Capture the cell that displays the provided text and extract its (x, y) central coordinate. 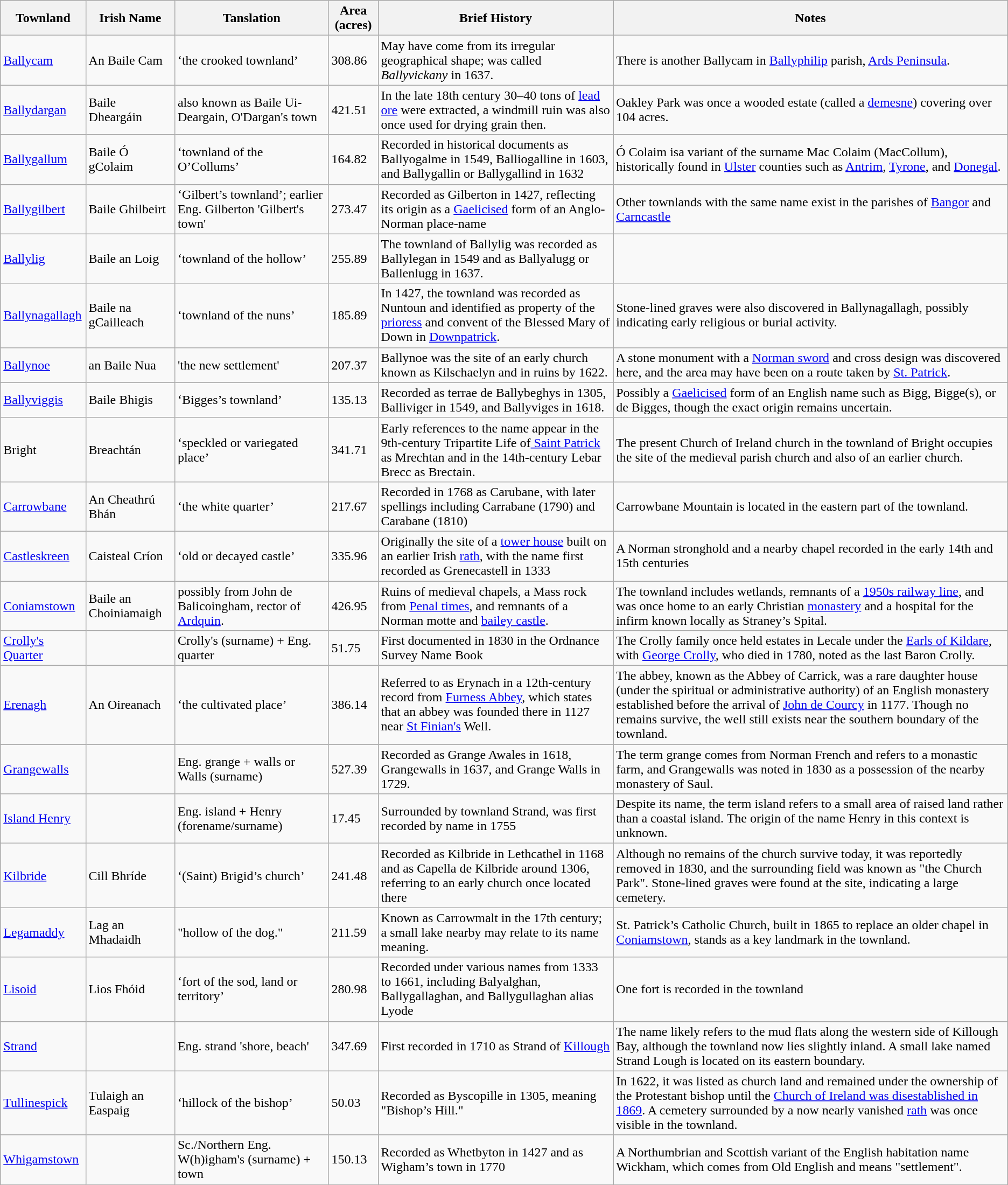
One fort is recorded in the townland (811, 989)
Ballygilbert (43, 209)
An Baile Cam (130, 60)
Other townlands with the same name exist in the parishes of Bangor and Carncastle (811, 209)
Bright (43, 449)
Ballyviggis (43, 400)
‘(Saint) Brigid’s church’ (251, 876)
Surrounded by townland Strand, was first recorded by name in 1755 (495, 819)
386.14 (353, 705)
Kilbride (43, 876)
A Northumbrian and Scottish variant of the English habitation name Wickham, which comes from Old English and means "settlement". (811, 1160)
"hollow of the dog." (251, 932)
Baile an Choiniamaigh (130, 605)
'the new settlement' (251, 365)
Tanslation (251, 18)
Recorded as Grange Awales in 1618, Grangewalls in 1637, and Grange Walls in 1729. (495, 769)
Sc./Northern Eng. W(h)igham's (surname) + town (251, 1160)
The present Church of Ireland church in the townland of Bright occupies the site of the medieval parish church and also of an earlier church. (811, 449)
51.75 (353, 649)
Lisoid (43, 989)
Ballydargan (43, 110)
Cill Bhríde (130, 876)
280.98 (353, 989)
In 1427, the townland was recorded as Nuntoun and identified as property of the prioress and convent of the Blessed Mary of Down in Downpatrick. (495, 316)
Ballygallum (43, 159)
Irish Name (130, 18)
Crolly's Quarter (43, 649)
Legamaddy (43, 932)
17.45 (353, 819)
Carrowbane Mountain is located in the eastern part of the townland. (811, 506)
an Baile Nua (130, 365)
Tulaigh an Easpaig (130, 1103)
207.37 (353, 365)
Ballylig (43, 259)
135.13 (353, 400)
211.59 (353, 932)
347.69 (353, 1046)
Stone-lined graves were also discovered in Ballynagallagh, possibly indicating early religious or burial activity. (811, 316)
‘townland of the hollow’ (251, 259)
255.89 (353, 259)
Ballynoe (43, 365)
also known as Baile Ui-Deargain, O'Dargan's town (251, 110)
May have come from its irregular geographical shape; was called Ballyvickany in 1637. (495, 60)
185.89 (353, 316)
426.95 (353, 605)
Lios Fhóid (130, 989)
St. Patrick’s Catholic Church, built in 1865 to replace an older chapel in Coniamstown, stands as a key landmark in the townland. (811, 932)
241.48 (353, 876)
‘Gilbert’s townland’; earlier Eng. Gilberton 'Gilbert's town' (251, 209)
Ruins of medieval chapels, a Mass rock from Penal times, and remnants of a Norman motte and bailey castle. (495, 605)
Baile Dheargáin (130, 110)
Baile an Loig (130, 259)
Eng. strand 'shore, beach' (251, 1046)
150.13 (353, 1160)
Ballycam (43, 60)
‘the white quarter’ (251, 506)
Known as Carrowmalt in the 17th century; a small lake nearby may relate to its name meaning. (495, 932)
308.86 (353, 60)
‘townland of the O’Collums’ (251, 159)
217.67 (353, 506)
‘old or decayed castle’ (251, 556)
A stone monument with a Norman sword and cross design was discovered here, and the area may have been on a route taken by St. Patrick. (811, 365)
First recorded in 1710 as Strand of Killough (495, 1046)
Area (acres) (353, 18)
Coniamstown (43, 605)
Grangewalls (43, 769)
Baile Ó gColaim (130, 159)
Baile Ghilbeirt (130, 209)
The townland of Ballylig was recorded as Ballylegan in 1549 and as Ballyalugg or Ballenlugg in 1637. (495, 259)
273.47 (353, 209)
Lag an Mhadaidh (130, 932)
Baile Bhigis (130, 400)
Whigamstown (43, 1160)
‘the cultivated place’ (251, 705)
Ballynoe was the site of an early church known as Kilschaelyn and in ruins by 1622. (495, 365)
Recorded as terrae de Ballybeghys in 1305, Balliviger in 1549, and Ballyviges in 1618. (495, 400)
possibly from John de Balicoingham, rector of Ardquin. (251, 605)
527.39 (353, 769)
Recorded as Gilberton in 1427, reflecting its origin as a Gaelicised form of an Anglo-Norman place-name (495, 209)
Tullinespick (43, 1103)
164.82 (353, 159)
Strand (43, 1046)
Notes (811, 18)
421.51 (353, 110)
Recorded in 1768 as Carubane, with later spellings including Carrabane (1790) and Carabane (1810) (495, 506)
Recorded in historical documents as Ballyogalme in 1549, Balliogalline in 1603, and Ballygallin or Ballygallind in 1632 (495, 159)
‘townland of the nuns’ (251, 316)
The Crolly family once held estates in Lecale under the Earls of Kildare, with George Crolly, who died in 1780, noted as the last Baron Crolly. (811, 649)
Recorded as Whetbyton in 1427 and as Wigham’s town in 1770 (495, 1160)
‘the crooked townland’ (251, 60)
Recorded under various names from 1333 to 1661, including Balyalghan, Ballygallaghan, and Ballygullaghan alias Lyode (495, 989)
‘speckled or variegated place’ (251, 449)
In the late 18th century 30–40 tons of lead ore were extracted, a windmill ruin was also once used for drying grain then. (495, 110)
50.03 (353, 1103)
Caisteal Críon (130, 556)
Recorded as Kilbride in Lethcathel in 1168 and as Capella de Kilbride around 1306, referring to an early church once located there (495, 876)
Erenagh (43, 705)
Referred to as Erynach in a 12th-century record from Furness Abbey, which states that an abbey was founded there in 1127 near St Finian's Well. (495, 705)
First documented in 1830 in the Ordnance Survey Name Book (495, 649)
Eng. island + Henry (forename/surname) (251, 819)
There is another Ballycam in Ballyphilip parish, Ards Peninsula. (811, 60)
Originally the site of a tower house built on an earlier Irish rath, with the name first recorded as Grenecastell in 1333 (495, 556)
‘hillock of the bishop’ (251, 1103)
Possibly a Gaelicised form of an English name such as Bigg, Bigge(s), or de Bigges, though the exact origin remains uncertain. (811, 400)
Townland (43, 18)
Oakley Park was once a wooded estate (called a demesne) covering over 104 acres. (811, 110)
Castleskreen (43, 556)
An Oireanach (130, 705)
A Norman stronghold and a nearby chapel recorded in the early 14th and 15th centuries (811, 556)
Early references to the name appear in the 9th-century Tripartite Life of Saint Patrick as Mrechtan and in the 14th-century Lebar Brecc as Brectain. (495, 449)
Breachtán (130, 449)
Recorded as Byscopille in 1305, meaning "Bishop’s Hill." (495, 1103)
An Cheathrú Bhán (130, 506)
Carrowbane (43, 506)
Ó Colaim isa variant of the surname Mac Colaim (MacCollum), historically found in Ulster counties such as Antrim, Tyrone, and Donegal. (811, 159)
Ballynagallagh (43, 316)
335.96 (353, 556)
Brief History (495, 18)
341.71 (353, 449)
Island Henry (43, 819)
Baile na gCailleach (130, 316)
‘fort of the sod, land or territory’ (251, 989)
‘Bigges’s townland’ (251, 400)
Crolly's (surname) + Eng. quarter (251, 649)
Eng. grange + walls or Walls (surname) (251, 769)
